Provide the (X, Y) coordinate of the cell's center where the given text is located.  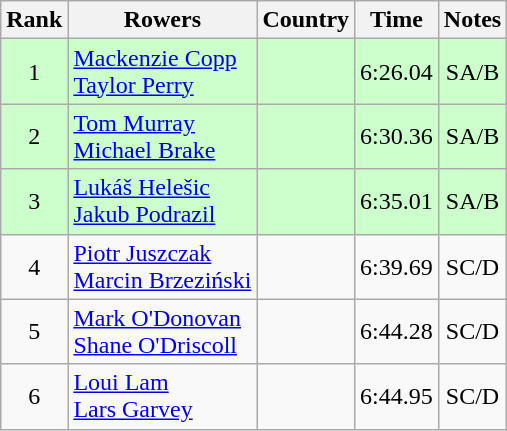
Loui LamLars Garvey (162, 396)
6:44.28 (397, 332)
Country (306, 20)
6:39.69 (397, 266)
Time (397, 20)
6:44.95 (397, 396)
4 (34, 266)
Tom MurrayMichael Brake (162, 136)
6:26.04 (397, 72)
Lukáš HelešicJakub Podrazil (162, 202)
5 (34, 332)
6:35.01 (397, 202)
Mark O'DonovanShane O'Driscoll (162, 332)
3 (34, 202)
6 (34, 396)
Mackenzie CoppTaylor Perry (162, 72)
Piotr JuszczakMarcin Brzeziński (162, 266)
Notes (472, 20)
Rank (34, 20)
1 (34, 72)
6:30.36 (397, 136)
2 (34, 136)
Rowers (162, 20)
